For the text-containing cell, return its midpoint in [X, Y] coordinate format. 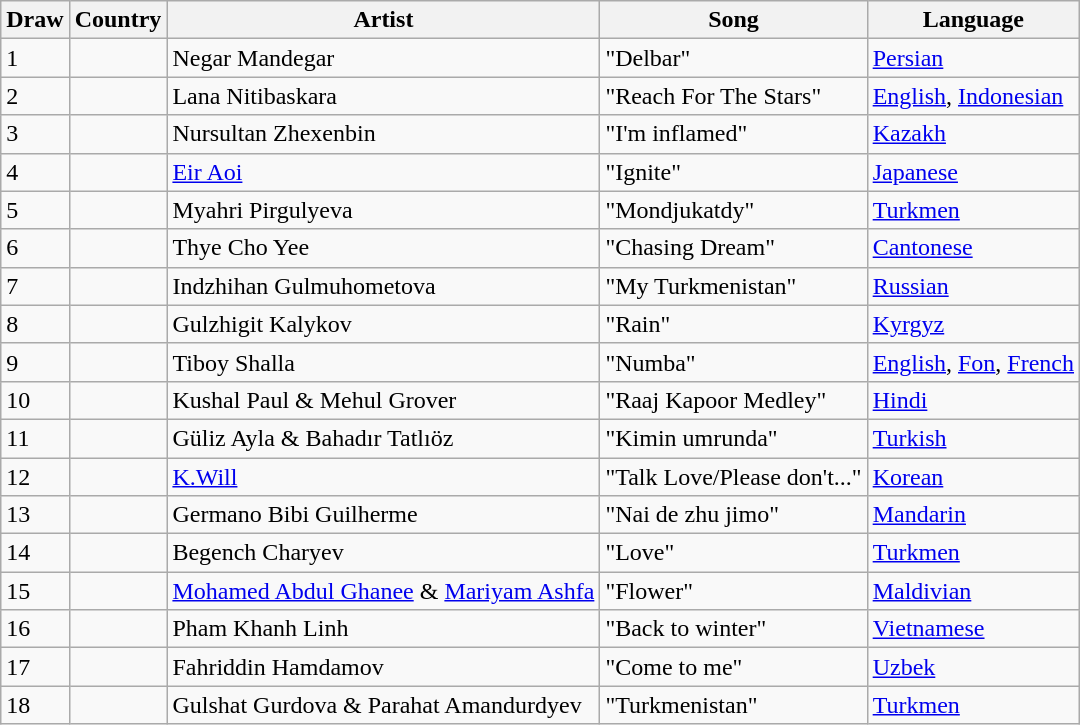
"Come to me" [734, 667]
"Back to winter" [734, 629]
4 [35, 172]
Song [734, 20]
"Mondjukatdy" [734, 210]
Kazakh [973, 134]
1 [35, 58]
9 [35, 362]
Gulzhigit Kalykov [384, 324]
"My Turkmenistan" [734, 286]
Pham Khanh Linh [384, 629]
Mandarin [973, 515]
3 [35, 134]
17 [35, 667]
Uzbek [973, 667]
"Turkmenistan" [734, 705]
Gulshat Gurdova & Parahat Amandurdyev [384, 705]
10 [35, 400]
Fahriddin Hamdamov [384, 667]
"I'm inflamed" [734, 134]
Indzhihan Gulmuhometova [384, 286]
6 [35, 248]
Draw [35, 20]
Myahri Pirgulyeva [384, 210]
"Love" [734, 553]
"Delbar" [734, 58]
18 [35, 705]
K.Will [384, 477]
5 [35, 210]
Nursultan Zhexenbin [384, 134]
Begench Charyev [384, 553]
12 [35, 477]
Turkish [973, 438]
"Reach For The Stars" [734, 96]
11 [35, 438]
Mohamed Abdul Ghanee & Mariyam Ashfa [384, 591]
Germano Bibi Guilherme [384, 515]
Tiboy Shalla [384, 362]
Eir Aoi [384, 172]
Maldivian [973, 591]
Korean [973, 477]
15 [35, 591]
Lana Nitibaskara [384, 96]
Negar Mandegar [384, 58]
English, Fon, French [973, 362]
2 [35, 96]
Japanese [973, 172]
Artist [384, 20]
14 [35, 553]
"Nai de zhu jimo" [734, 515]
16 [35, 629]
7 [35, 286]
8 [35, 324]
Hindi [973, 400]
Kushal Paul & Mehul Grover [384, 400]
"Chasing Dream" [734, 248]
"Ignite" [734, 172]
"Rain" [734, 324]
Country [118, 20]
Thye Cho Yee [384, 248]
Language [973, 20]
English, Indonesian [973, 96]
Persian [973, 58]
"Raaj Kapoor Medley" [734, 400]
Russian [973, 286]
"Kimin umrunda" [734, 438]
Güliz Ayla & Bahadır Tatlıöz [384, 438]
"Talk Love/Please don't..." [734, 477]
"Numba" [734, 362]
Kyrgyz [973, 324]
"Flower" [734, 591]
Cantonese [973, 248]
Vietnamese [973, 629]
13 [35, 515]
